Locate the cell with the specified text and output its [X, Y] center coordinate. 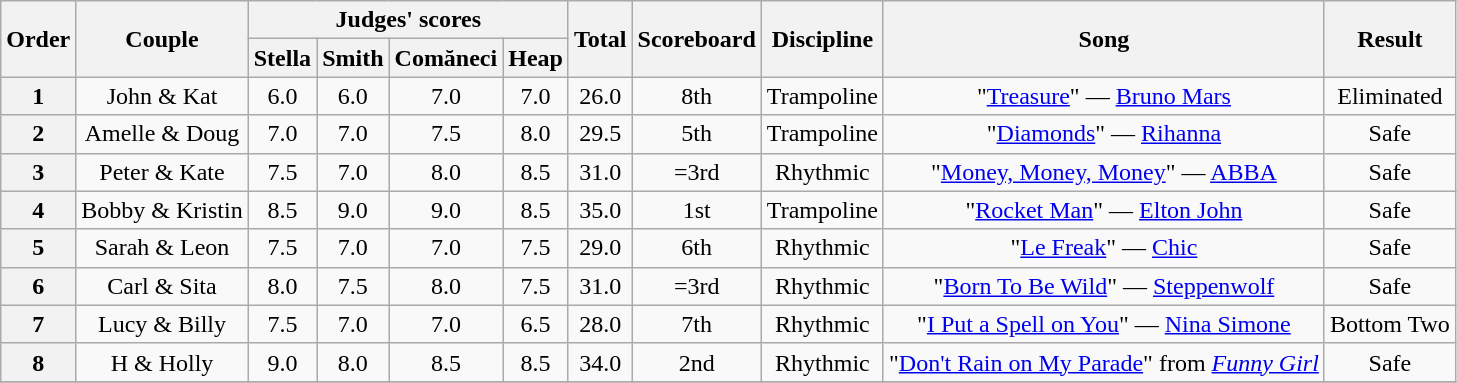
"Treasure" — Bruno Mars [1104, 96]
Comăneci [446, 58]
Couple [162, 39]
Heap [536, 58]
6 [38, 286]
H & Holly [162, 362]
"Money, Money, Money" — ABBA [1104, 172]
7 [38, 324]
2nd [696, 362]
2 [38, 134]
Discipline [822, 39]
5 [38, 248]
34.0 [600, 362]
Song [1104, 39]
"Don't Rain on My Parade" from Funny Girl [1104, 362]
5th [696, 134]
"Diamonds" — Rihanna [1104, 134]
6.5 [536, 324]
Peter & Kate [162, 172]
4 [38, 210]
Lucy & Billy [162, 324]
"Le Freak" — Chic [1104, 248]
Smith [353, 58]
1 [38, 96]
26.0 [600, 96]
1st [696, 210]
"Rocket Man" — Elton John [1104, 210]
Carl & Sita [162, 286]
Scoreboard [696, 39]
Result [1390, 39]
Sarah & Leon [162, 248]
Bobby & Kristin [162, 210]
3 [38, 172]
Stella [282, 58]
Total [600, 39]
29.5 [600, 134]
8th [696, 96]
Judges' scores [408, 20]
29.0 [600, 248]
28.0 [600, 324]
Eliminated [1390, 96]
"I Put a Spell on You" — Nina Simone [1104, 324]
Amelle & Doug [162, 134]
John & Kat [162, 96]
7th [696, 324]
8 [38, 362]
35.0 [600, 210]
6th [696, 248]
"Born To Be Wild" — Steppenwolf [1104, 286]
Bottom Two [1390, 324]
Order [38, 39]
